Extract the (X, Y) coordinate from the center of the cell holding the provided text.  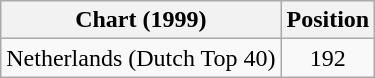
192 (328, 58)
Netherlands (Dutch Top 40) (141, 58)
Position (328, 20)
Chart (1999) (141, 20)
